Capture the cell that displays the provided text and extract its (x, y) central coordinate. 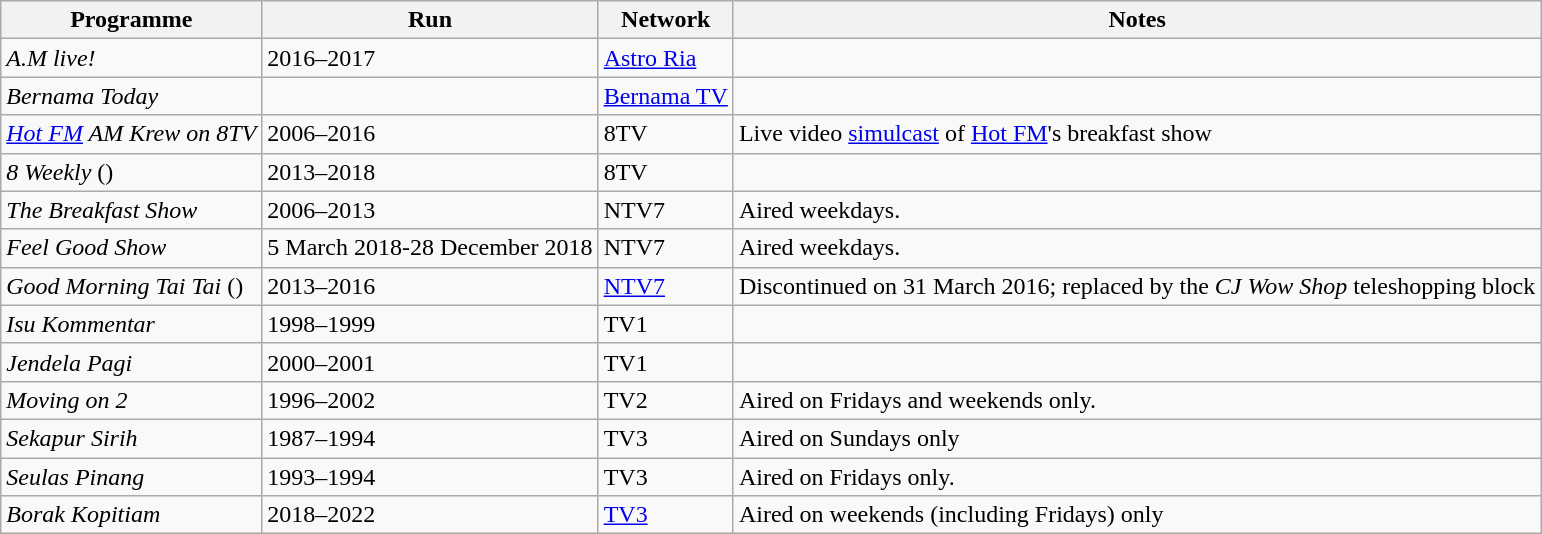
2018–2022 (430, 515)
2013–2018 (430, 172)
Moving on 2 (132, 400)
Bernama TV (666, 96)
TV2 (666, 400)
1996–2002 (430, 400)
2016–2017 (430, 58)
Live video simulcast of Hot FM's breakfast show (1136, 134)
Isu Kommentar (132, 324)
2000–2001 (430, 362)
A.M live! (132, 58)
Sekapur Sirih (132, 438)
2006–2016 (430, 134)
Feel Good Show (132, 248)
8 Weekly () (132, 172)
Aired on Fridays only. (1136, 477)
Aired on Fridays and weekends only. (1136, 400)
Aired on weekends (including Fridays) only (1136, 515)
Hot FM AM Krew on 8TV (132, 134)
2006–2013 (430, 210)
1998–1999 (430, 324)
Good Morning Tai Tai () (132, 286)
Borak Kopitiam (132, 515)
2013–2016 (430, 286)
Programme (132, 20)
5 March 2018-28 December 2018 (430, 248)
Jendela Pagi (132, 362)
Network (666, 20)
Run (430, 20)
Bernama Today (132, 96)
Seulas Pinang (132, 477)
Aired on Sundays only (1136, 438)
Notes (1136, 20)
1987–1994 (430, 438)
1993–1994 (430, 477)
Discontinued on 31 March 2016; replaced by the CJ Wow Shop teleshopping block (1136, 286)
Astro Ria (666, 58)
The Breakfast Show (132, 210)
